Output the (x, y) coordinate of the center of the cell containing the given text.  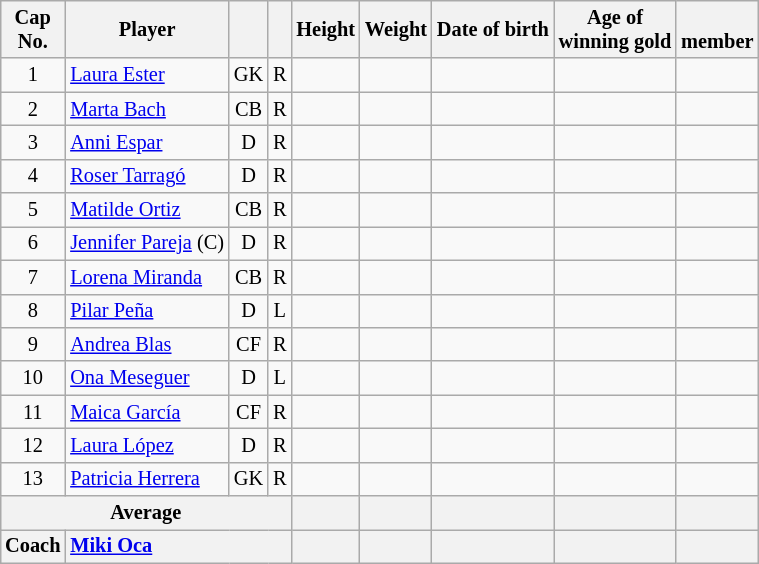
9 (32, 344)
Coach (32, 546)
Miki Oca (178, 546)
Laura López (147, 445)
Lorena Miranda (147, 277)
Date of birth (493, 29)
Matilde Ortiz (147, 210)
5 (32, 210)
3 (32, 142)
Age ofwinning gold (615, 29)
Jennifer Pareja (C) (147, 243)
13 (32, 479)
11 (32, 412)
CapNo. (32, 29)
Maica García (147, 412)
1 (32, 75)
member (717, 29)
Anni Espar (147, 142)
Ona Meseguer (147, 378)
Pilar Peña (147, 311)
Laura Ester (147, 75)
Patricia Herrera (147, 479)
7 (32, 277)
8 (32, 311)
10 (32, 378)
12 (32, 445)
4 (32, 176)
2 (32, 109)
Average (146, 513)
Weight (396, 29)
Player (147, 29)
Marta Bach (147, 109)
Height (326, 29)
6 (32, 243)
Andrea Blas (147, 344)
Roser Tarragó (147, 176)
